Identify which cell holds the provided text, then report its (x, y) central coordinate. 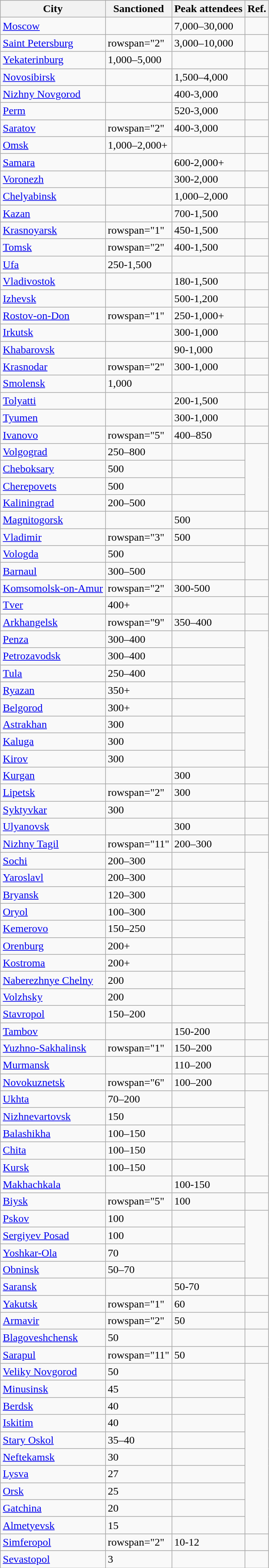
70 (139, 1252)
400–850 (208, 435)
700-1,500 (208, 214)
50-70 (208, 1286)
Tolyatti (53, 401)
Lysva (53, 1474)
Syktyvkar (53, 810)
450-1,500 (208, 231)
400+ (139, 605)
Stary Oskol (53, 1440)
Smolensk (53, 384)
Tula (53, 673)
150–250 (139, 929)
Krasnoyarsk (53, 231)
27 (139, 1474)
Saransk (53, 1286)
rowspan="9" (139, 622)
Samara (53, 162)
100-150 (208, 1184)
Kurgan (53, 776)
180-1,500 (208, 282)
Penza (53, 639)
300-500 (208, 588)
Izhevsk (53, 299)
Sochi (53, 861)
Kirov (53, 759)
Ivanovo (53, 435)
30 (139, 1457)
Vladivostok (53, 282)
Blagoveshchensk (53, 1338)
Petrozavodsk (53, 656)
Omsk (53, 145)
Biysk (53, 1201)
Kaluga (53, 741)
100–200 (208, 1082)
Belgorod (53, 707)
1,500–4,000 (208, 77)
Vladimir (53, 537)
60 (208, 1304)
Ulyanovsk (53, 827)
Volzhsky (53, 997)
600-2,000+ (208, 162)
Chelyabinsk (53, 196)
Vologda (53, 554)
Arkhangelsk (53, 622)
120–300 (139, 895)
Almetyevsk (53, 1525)
Kostroma (53, 963)
Khabarovsk (53, 350)
1,000–5,000 (139, 60)
Kazan (53, 214)
Komsomolsk-on-Amur (53, 588)
Nizhnevartovsk (53, 1116)
3,000–10,000 (208, 43)
Nizhny Novgorod (53, 94)
Saint Petersburg (53, 43)
Balashikha (53, 1133)
Berdsk (53, 1406)
Bryansk (53, 895)
Saratov (53, 128)
Oryol (53, 912)
Naberezhnye Chelny (53, 980)
Tambov (53, 1031)
Tver (53, 605)
200–500 (139, 503)
Makhachkala (53, 1184)
Tyumen (53, 418)
250–400 (139, 673)
Peak attendees (208, 9)
Kemerovo (53, 929)
500-1,200 (208, 299)
Ufa (53, 265)
Orsk (53, 1491)
Irkutsk (53, 333)
rowspan="3" (139, 537)
300-2,000 (208, 179)
200-1,500 (208, 401)
Veliky Novgorod (53, 1372)
Ref. (256, 9)
Minusinsk (53, 1389)
70–200 (139, 1099)
Krasnodar (53, 367)
Yekaterinburg (53, 60)
Chita (53, 1150)
Murmansk (53, 1065)
Rostov-on-Don (53, 316)
1,000–2,000 (208, 196)
Iskitim (53, 1423)
City (53, 9)
400-1,500 (208, 248)
250-1,000+ (208, 316)
Neftekamsk (53, 1457)
Nizhny Tagil (53, 844)
Barnaul (53, 571)
Tomsk (53, 248)
350+ (139, 690)
300+ (139, 707)
Simferopol (53, 1542)
Novokuznetsk (53, 1082)
50–70 (139, 1269)
Magnitogorsk (53, 520)
Cheboksary (53, 469)
Kaliningrad (53, 503)
Sanctioned (139, 9)
Astrakhan (53, 724)
Gatchina (53, 1508)
150-200 (208, 1031)
520-3,000 (208, 111)
Sergiyev Posad (53, 1235)
Cherepovets (53, 486)
Stavropol (53, 1014)
90-1,000 (208, 350)
3 (139, 1559)
Yuzhno-Sakhalinsk (53, 1048)
Yaroslavl (53, 878)
Armavir (53, 1321)
250-1,500 (139, 265)
1,000 (139, 384)
Sevastopol (53, 1559)
Novosibirsk (53, 77)
Ukhta (53, 1099)
Pskov (53, 1218)
150 (139, 1116)
Orenburg (53, 946)
1,000–2,000+ (139, 145)
15 (139, 1525)
Yakutsk (53, 1304)
Perm (53, 111)
Volgograd (53, 452)
300–500 (139, 571)
250–800 (139, 452)
rowspan="6" (139, 1082)
7,000–30,000 (208, 26)
350–400 (208, 622)
Yoshkar-Ola (53, 1252)
45 (139, 1389)
25 (139, 1491)
Voronezh (53, 179)
Moscow (53, 26)
Obninsk (53, 1269)
Sarapul (53, 1355)
10-12 (208, 1542)
Ryazan (53, 690)
100–300 (139, 912)
Lipetsk (53, 793)
110–200 (208, 1065)
35–40 (139, 1440)
Kursk (53, 1167)
20 (139, 1508)
